Find where the given text appears and provide that cell's center as [x, y] coordinate. 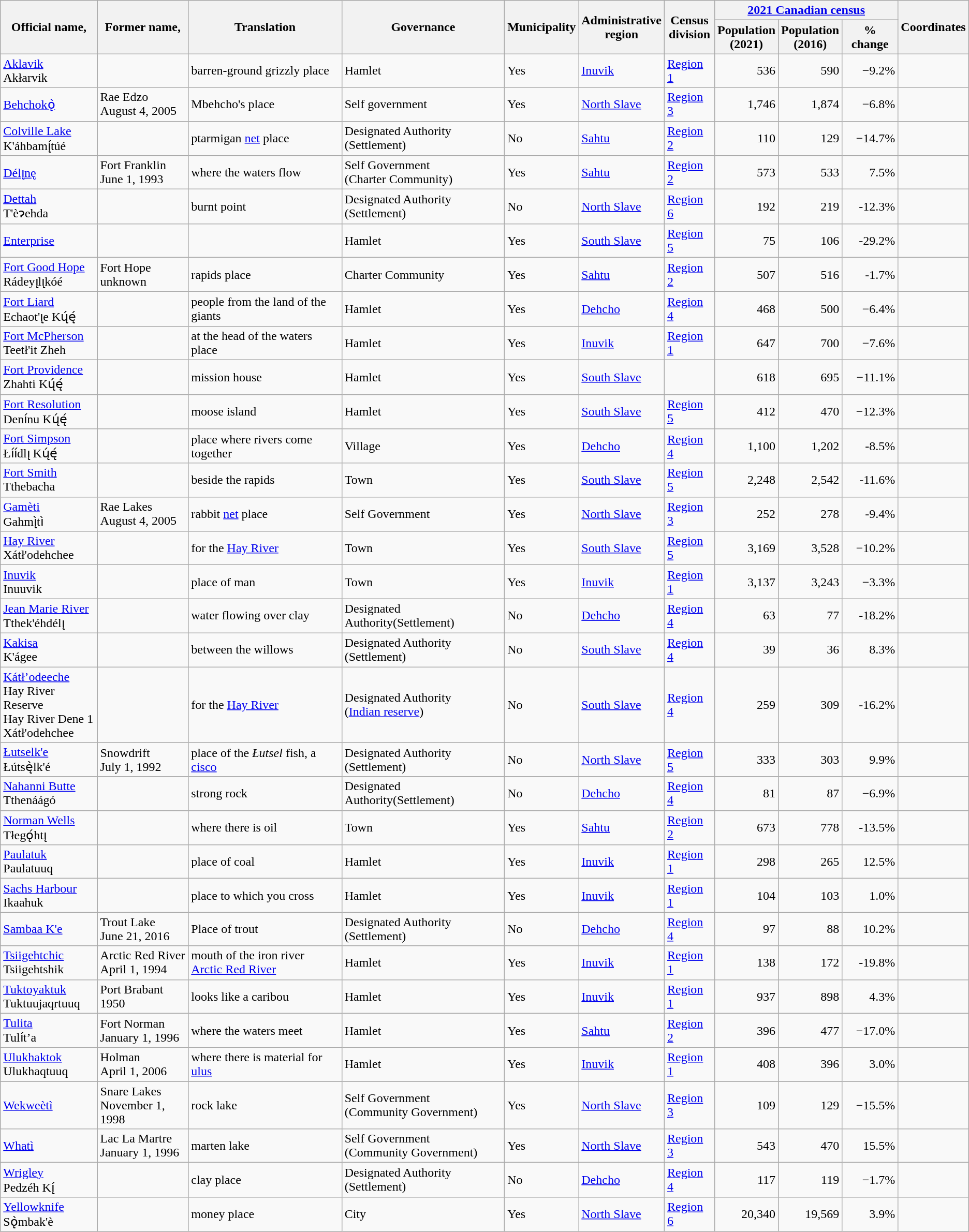
Lac La MartreJanuary 1, 1996 [143, 1146]
695 [811, 377]
-29.2% [870, 240]
Fort McPhersonTeetł'it Zheh [49, 343]
1,746 [746, 105]
408 [746, 1065]
259 [746, 704]
InuvikInuuvik [49, 582]
700 [811, 343]
104 [746, 895]
−12.3% [870, 412]
Kátł’odeecheHay River ReserveHay River Dene 1Xátł'odehchee [49, 704]
PaulatukPaulatuuq [49, 862]
Designated Authority(Indian reserve) [423, 704]
Municipality [541, 27]
strong rock [265, 794]
192 [746, 207]
333 [746, 760]
618 [746, 377]
468 [746, 309]
110 [746, 139]
−11.1% [870, 377]
-12.3% [870, 207]
Fort NormanJanuary 1, 1996 [143, 1031]
Former name, [143, 27]
898 [811, 997]
where the waters meet [265, 1031]
SnowdriftJuly 1, 1992 [143, 760]
−6.9% [870, 794]
252 [746, 514]
412 [746, 412]
mouth of the iron riverArctic Red River [265, 962]
Village [423, 446]
219 [811, 207]
−6.4% [870, 309]
106 [811, 240]
Population(2021) [746, 37]
City [423, 1214]
WrigleyPedzéh Kı̨́ [49, 1180]
3,169 [746, 548]
533 [811, 173]
Fort Good HopeRádeyı̨lı̨kóé [49, 274]
97 [746, 929]
Behchokǫ̀ [49, 105]
3,243 [811, 582]
507 [746, 274]
-1.7% [870, 274]
81 [746, 794]
477 [811, 1031]
Rae EdzoAugust 4, 2005 [143, 105]
265 [811, 862]
-11.6% [870, 480]
516 [811, 274]
500 [811, 309]
Fort SimpsonŁı́ı́dlı̨ Kų́ę́ [49, 446]
536 [746, 70]
people from the land of the giants [265, 309]
298 [746, 862]
2,542 [811, 480]
−15.5% [870, 1105]
Sachs HarbourIkaahuk [49, 895]
Port Brabant1950 [143, 997]
Enterprise [49, 240]
2,248 [746, 480]
Whatì [49, 1146]
KakisaK'ágee [49, 650]
36 [811, 650]
HolmanApril 1, 2006 [143, 1065]
burnt point [265, 207]
Translation [265, 27]
1,874 [811, 105]
where the waters flow [265, 173]
looks like a caribou [265, 997]
Governance [423, 27]
−3.3% [870, 582]
Fort SmithTthebacha [49, 480]
rock lake [265, 1105]
1,202 [811, 446]
Mbehcho's place [265, 105]
moose island [265, 412]
-8.5% [870, 446]
647 [746, 343]
Colville LakeK'áhbamı̨́túé [49, 139]
−6.8% [870, 105]
UlukhaktokUlukhaqtuuq [49, 1065]
rabbit net place [265, 514]
10.2% [870, 929]
1,100 [746, 446]
39 [746, 650]
Trout LakeJune 21, 2016 [143, 929]
3,528 [811, 548]
Fort FranklinJune 1, 1993 [143, 173]
Délı̨nę [49, 173]
Population(2016) [811, 37]
Place of trout [265, 929]
15.5% [870, 1146]
beside the rapids [265, 480]
590 [811, 70]
9.9% [870, 760]
ptarmigan net place [265, 139]
TuktoyaktukTuktuujaqrtuuq [49, 997]
where there is material for ulus [265, 1065]
75 [746, 240]
8.3% [870, 650]
marten lake [265, 1146]
19,569 [811, 1214]
63 [746, 616]
3.0% [870, 1065]
AklavikAkłarvik [49, 70]
Nahanni ButteTthenáágó [49, 794]
Arctic Red RiverApril 1, 1994 [143, 962]
Administrativeregion [622, 27]
place of the Łutsel fish, a cisco [265, 760]
103 [811, 895]
4.3% [870, 997]
Łutselk'eŁútsę̀lk'é [49, 760]
3,137 [746, 582]
−9.2% [870, 70]
between the willows [265, 650]
172 [811, 962]
Fort ResolutionDenı́nu Kų́ę́ [49, 412]
309 [811, 704]
Censusdivision [689, 27]
DettahT'èɂehda [49, 207]
543 [746, 1146]
119 [811, 1180]
−7.6% [870, 343]
Fort ProvidenceZhahti Kų́ę́ [49, 377]
Self Government [423, 514]
Norman WellsTłegǫ́htı̨ [49, 828]
−14.7% [870, 139]
% change [870, 37]
-13.5% [870, 828]
−17.0% [870, 1031]
Snare LakesNovember 1, 1998 [143, 1105]
Charter Community [423, 274]
barren-ground grizzly place [265, 70]
mission house [265, 377]
Hay RiverXátł'odehchee [49, 548]
money place [265, 1214]
Wekweètì [49, 1105]
109 [746, 1105]
77 [811, 616]
Fort Hopeunknown [143, 274]
Self Government(Charter Community) [423, 173]
Coordinates [933, 27]
place of man [265, 582]
1.0% [870, 895]
7.5% [870, 173]
rapids place [265, 274]
GamètiGahmı̨̀tı̀ [49, 514]
water flowing over clay [265, 616]
clay place [265, 1180]
Self government [423, 105]
Jean Marie RiverTthek'éhdélı̨ [49, 616]
Rae LakesAugust 4, 2005 [143, 514]
where there is oil [265, 828]
-19.8% [870, 962]
YellowknifeSǫ̀mbak'è [49, 1214]
20,340 [746, 1214]
117 [746, 1180]
−10.2% [870, 548]
2021 Canadian census [806, 10]
TulitaTulı́t’a [49, 1031]
88 [811, 929]
place where rivers come together [265, 446]
Sambaa K'e [49, 929]
place of coal [265, 862]
3.9% [870, 1214]
573 [746, 173]
12.5% [870, 862]
at the head of the waters place [265, 343]
-16.2% [870, 704]
−1.7% [870, 1180]
303 [811, 760]
937 [746, 997]
Fort LiardEchaot'ı̨e Kų́ę́ [49, 309]
138 [746, 962]
778 [811, 828]
87 [811, 794]
673 [746, 828]
TsiigehtchicTsiigehtshik [49, 962]
278 [811, 514]
place to which you cross [265, 895]
-18.2% [870, 616]
-9.4% [870, 514]
Official name, [49, 27]
